Determine the [x, y] coordinate at the center of the cell enclosing the given text.  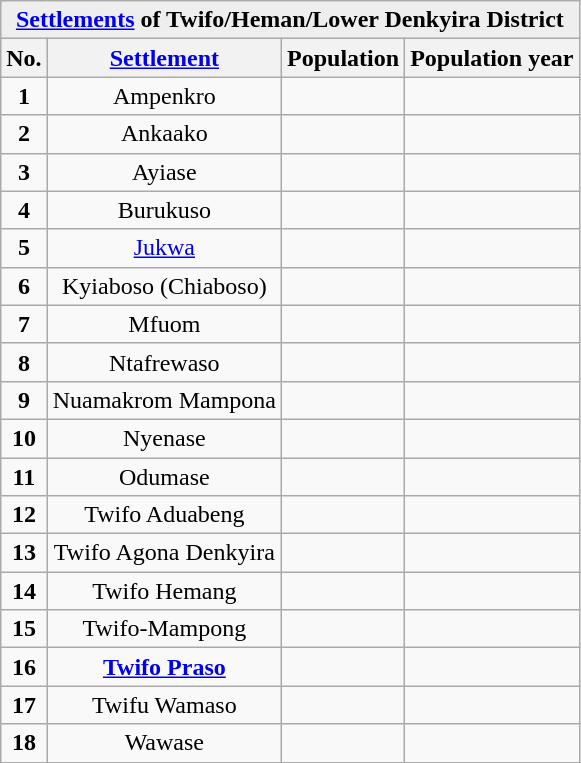
7 [24, 324]
Twifo Aduabeng [164, 515]
9 [24, 400]
Twifu Wamaso [164, 705]
12 [24, 515]
3 [24, 172]
6 [24, 286]
Odumase [164, 477]
Ankaako [164, 134]
16 [24, 667]
Ampenkro [164, 96]
Population [344, 58]
Population year [492, 58]
Ntafrewaso [164, 362]
10 [24, 438]
Twifo Hemang [164, 591]
Twifo Praso [164, 667]
Ayiase [164, 172]
5 [24, 248]
13 [24, 553]
Settlement [164, 58]
14 [24, 591]
11 [24, 477]
Burukuso [164, 210]
18 [24, 743]
Jukwa [164, 248]
Nuamakrom Mampona [164, 400]
Mfuom [164, 324]
Nyenase [164, 438]
15 [24, 629]
1 [24, 96]
Wawase [164, 743]
17 [24, 705]
Twifo Agona Denkyira [164, 553]
2 [24, 134]
Settlements of Twifo/Heman/Lower Denkyira District [290, 20]
No. [24, 58]
8 [24, 362]
4 [24, 210]
Twifo-Mampong [164, 629]
Kyiaboso (Chiaboso) [164, 286]
